For the text-containing cell, return its midpoint in (X, Y) coordinate format. 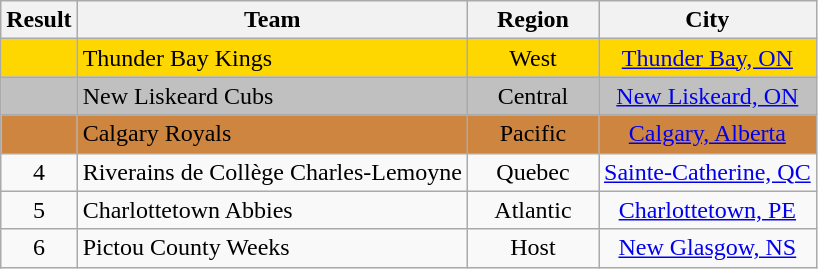
New Glasgow, NS (707, 248)
Atlantic (532, 210)
West (532, 58)
Quebec (532, 172)
6 (39, 248)
Thunder Bay, ON (707, 58)
Central (532, 96)
Calgary, Alberta (707, 134)
Host (532, 248)
Sainte-Catherine, QC (707, 172)
5 (39, 210)
Charlottetown Abbies (272, 210)
New Liskeard, ON (707, 96)
4 (39, 172)
Thunder Bay Kings (272, 58)
Region (532, 20)
Pictou County Weeks (272, 248)
City (707, 20)
Calgary Royals (272, 134)
Team (272, 20)
Pacific (532, 134)
New Liskeard Cubs (272, 96)
Riverains de Collège Charles-Lemoyne (272, 172)
Charlottetown, PE (707, 210)
Result (39, 20)
